Return the (X, Y) coordinate for the center point of the cell that contains the specified text.  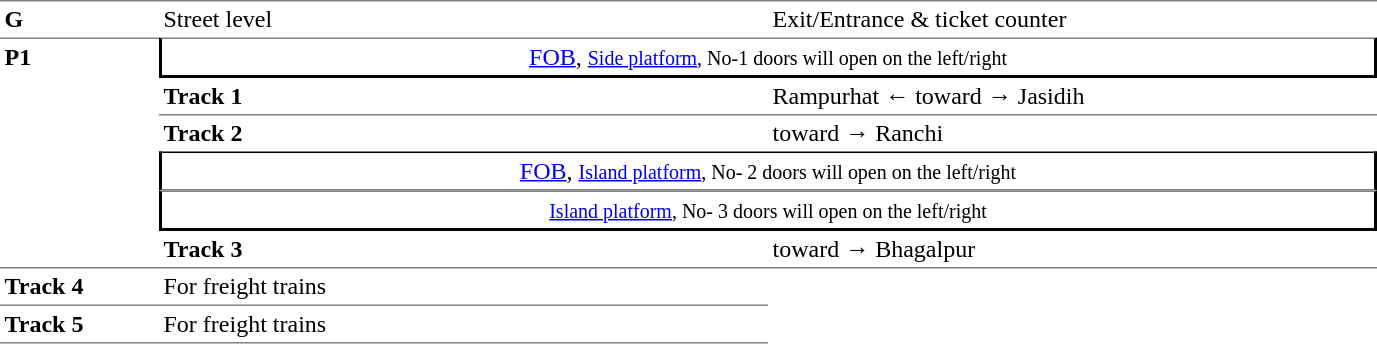
Rampurhat ← toward → Jasidih (1072, 97)
toward → Bhagalpur (1072, 250)
Track 1 (464, 97)
Exit/Entrance & ticket counter (1072, 19)
Street level (464, 19)
Track 4 (80, 287)
P1 (80, 154)
FOB, Side platform, No-1 doors will open on the left/right (768, 58)
Track 2 (464, 134)
toward → Ranchi (1072, 134)
Track 3 (464, 250)
G (80, 19)
FOB, Island platform, No- 2 doors will open on the left/right (768, 172)
Track 5 (80, 325)
Island platform, No- 3 doors will open on the left/right (768, 210)
